Identify which cell holds the provided text, then report its [x, y] central coordinate. 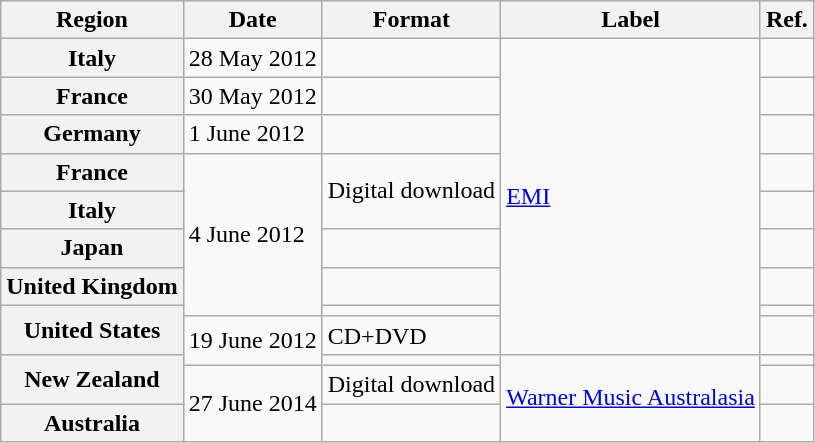
United States [92, 330]
Ref. [786, 20]
19 June 2012 [252, 340]
Germany [92, 134]
Japan [92, 248]
CD+DVD [411, 335]
Region [92, 20]
27 June 2014 [252, 403]
Australia [92, 423]
United Kingdom [92, 286]
Date [252, 20]
Format [411, 20]
30 May 2012 [252, 96]
EMI [631, 197]
28 May 2012 [252, 58]
4 June 2012 [252, 234]
1 June 2012 [252, 134]
Warner Music Australasia [631, 398]
Label [631, 20]
New Zealand [92, 378]
